For the text-containing cell, return its midpoint in [x, y] coordinate format. 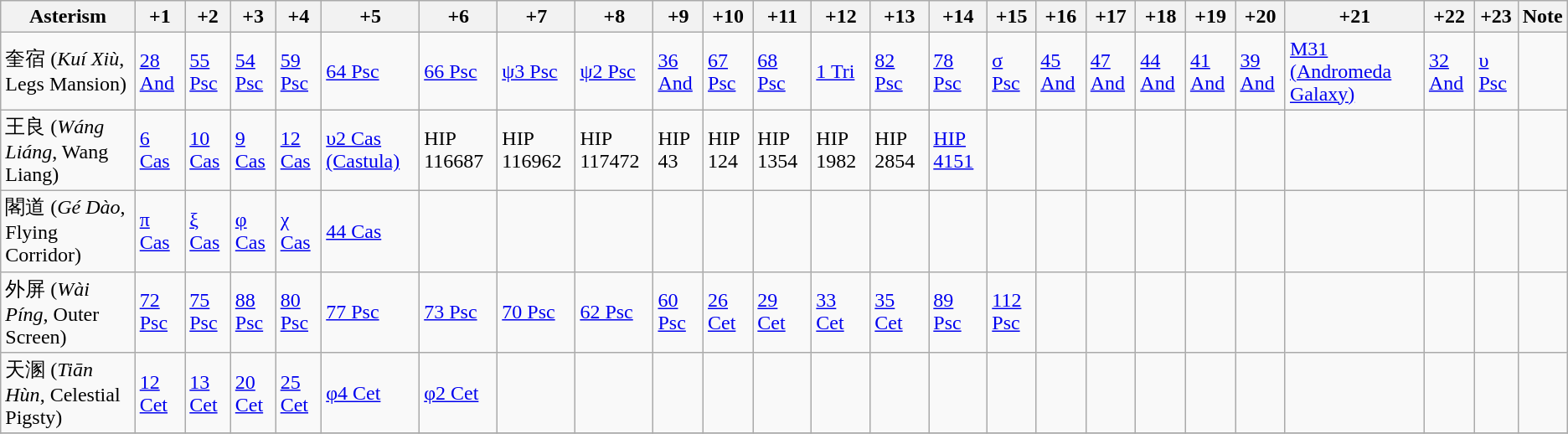
1 Tri [841, 71]
天溷 (Tiān Hùn, Celestial Pigsty) [68, 394]
75 Psc [208, 312]
+15 [1012, 17]
HIP 1354 [782, 151]
54 Psc [253, 71]
+22 [1449, 17]
60 Psc [678, 312]
10 Cas [208, 151]
+3 [253, 17]
Note [1543, 17]
HIP 116687 [459, 151]
王良 (Wáng Liáng, Wang Liang) [68, 151]
+20 [1261, 17]
+11 [782, 17]
+21 [1354, 17]
+6 [459, 17]
φ4 Cet [370, 394]
+10 [729, 17]
+4 [298, 17]
13 Cet [208, 394]
78 Psc [958, 71]
HIP 117472 [615, 151]
+5 [370, 17]
62 Psc [615, 312]
59 Psc [298, 71]
HIP 2854 [900, 151]
ψ2 Psc [615, 71]
HIP 1982 [841, 151]
+18 [1161, 17]
45 And [1061, 71]
67 Psc [729, 71]
70 Psc [536, 312]
HIP 4151 [958, 151]
φ Cas [253, 231]
73 Psc [459, 312]
44 Cas [370, 231]
36 And [678, 71]
26 Cet [729, 312]
Asterism [68, 17]
+13 [900, 17]
41 And [1210, 71]
+7 [536, 17]
9 Cas [253, 151]
20 Cet [253, 394]
閣道 (Gé Dào, Flying Corridor) [68, 231]
29 Cet [782, 312]
奎宿 (Kuí Xiù, Legs Mansion) [68, 71]
+17 [1111, 17]
+1 [160, 17]
+12 [841, 17]
υ Psc [1496, 71]
112 Psc [1012, 312]
+9 [678, 17]
外屏 (Wài Píng, Outer Screen) [68, 312]
25 Cet [298, 394]
28 And [160, 71]
64 Psc [370, 71]
HIP 124 [729, 151]
+16 [1061, 17]
77 Psc [370, 312]
80 Psc [298, 312]
6 Cas [160, 151]
+8 [615, 17]
33 Cet [841, 312]
72 Psc [160, 312]
+19 [1210, 17]
89 Psc [958, 312]
32 And [1449, 71]
π Cas [160, 231]
88 Psc [253, 312]
ψ3 Psc [536, 71]
47 And [1111, 71]
12 Cet [160, 394]
σ Psc [1012, 71]
66 Psc [459, 71]
68 Psc [782, 71]
12 Cas [298, 151]
υ2 Cas (Castula) [370, 151]
χ Cas [298, 231]
44 And [1161, 71]
35 Cet [900, 312]
HIP 43 [678, 151]
55 Psc [208, 71]
+2 [208, 17]
HIP 116962 [536, 151]
+23 [1496, 17]
M31 (Andromeda Galaxy) [1354, 71]
+14 [958, 17]
82 Psc [900, 71]
φ2 Cet [459, 394]
ξ Cas [208, 231]
39 And [1261, 71]
